Locate the cell with the specified text and output its [x, y] center coordinate. 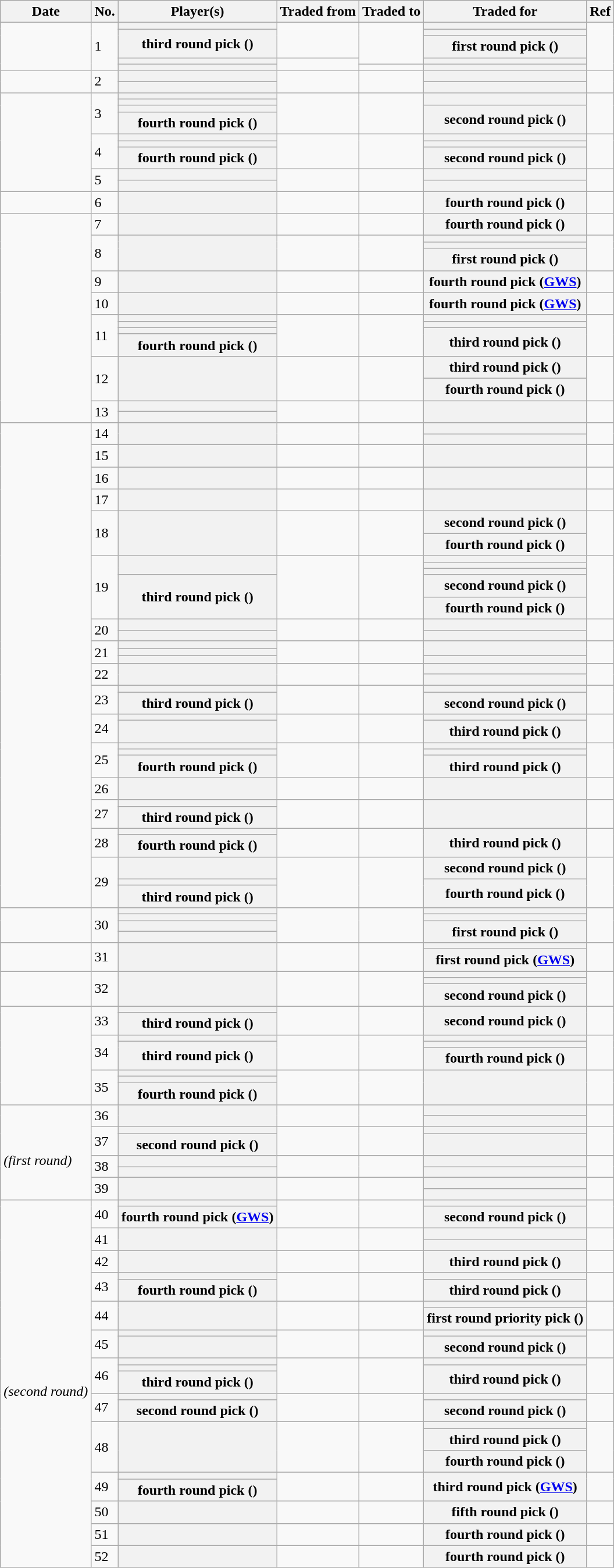
33 [105, 1020]
28 [105, 842]
29 [105, 882]
23 [105, 699]
25 [105, 760]
44 [105, 1316]
6 [105, 202]
27 [105, 814]
18 [105, 533]
9 [105, 281]
37 [105, 1141]
34 [105, 1052]
7 [105, 224]
Ref [600, 12]
No. [105, 12]
13 [105, 411]
45 [105, 1344]
10 [105, 304]
21 [105, 652]
Traded for [505, 12]
35 [105, 1087]
Player(s) [198, 12]
31 [105, 957]
26 [105, 789]
1 [105, 47]
48 [105, 1447]
20 [105, 630]
first round priority pick () [505, 1318]
11 [105, 335]
39 [105, 1189]
42 [105, 1261]
5 [105, 180]
46 [105, 1375]
14 [105, 434]
40 [105, 1214]
49 [105, 1487]
47 [105, 1407]
fifth round pick () [505, 1512]
Traded from [317, 12]
19 [105, 587]
50 [105, 1512]
16 [105, 478]
43 [105, 1287]
third round pick (GWS) [505, 1487]
52 [105, 1556]
12 [105, 378]
3 [105, 113]
4 [105, 151]
38 [105, 1167]
first round pick (GWS) [505, 960]
30 [105, 925]
24 [105, 728]
51 [105, 1534]
Date [46, 12]
(first round) [46, 1152]
32 [105, 989]
Traded to [391, 12]
8 [105, 253]
(second round) [46, 1384]
22 [105, 674]
36 [105, 1116]
41 [105, 1239]
2 [105, 81]
15 [105, 456]
17 [105, 500]
